Output the [X, Y] coordinate of the center of the cell containing the given text.  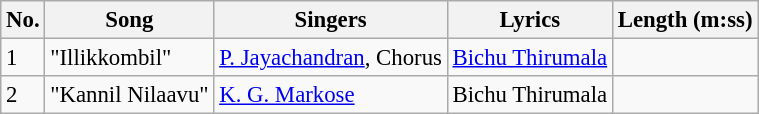
Lyrics [530, 20]
Singers [330, 20]
Song [130, 20]
P. Jayachandran, Chorus [330, 58]
"Illikkombil" [130, 58]
No. [23, 20]
K. G. Markose [330, 95]
1 [23, 58]
"Kannil Nilaavu" [130, 95]
2 [23, 95]
Length (m:ss) [684, 20]
